For the text-containing cell, return its midpoint in (x, y) coordinate format. 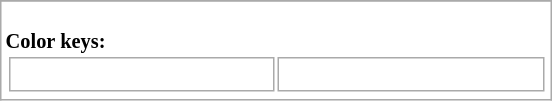
Color keys: (276, 50)
